Return (x, y) of the center of cell containing provided text 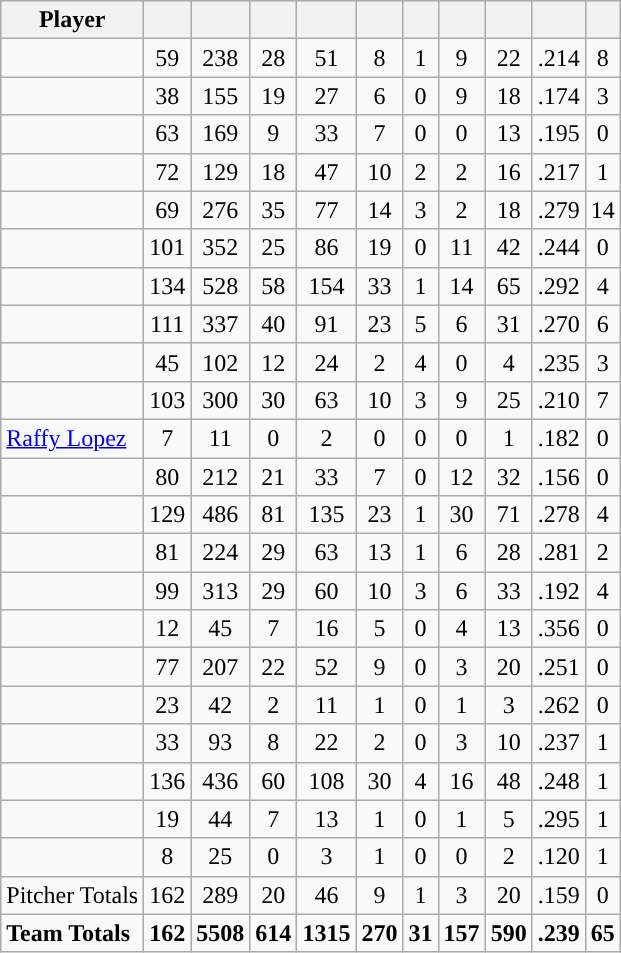
21 (274, 477)
276 (220, 210)
212 (220, 477)
47 (326, 172)
111 (168, 324)
.239 (558, 933)
.235 (558, 362)
93 (220, 743)
.174 (558, 96)
155 (220, 96)
.182 (558, 438)
108 (326, 781)
289 (220, 895)
.192 (558, 591)
169 (220, 134)
.279 (558, 210)
44 (220, 819)
Player (72, 20)
27 (326, 96)
Team Totals (72, 933)
154 (326, 286)
436 (220, 781)
.195 (558, 134)
103 (168, 400)
35 (274, 210)
51 (326, 58)
.210 (558, 400)
.356 (558, 629)
59 (168, 58)
157 (462, 933)
32 (508, 477)
486 (220, 515)
.270 (558, 324)
.292 (558, 286)
.159 (558, 895)
72 (168, 172)
.295 (558, 819)
38 (168, 96)
.251 (558, 667)
5508 (220, 933)
46 (326, 895)
300 (220, 400)
.281 (558, 553)
528 (220, 286)
Raffy Lopez (72, 438)
.120 (558, 857)
58 (274, 286)
.214 (558, 58)
101 (168, 248)
.156 (558, 477)
1315 (326, 933)
.248 (558, 781)
102 (220, 362)
614 (274, 933)
313 (220, 591)
337 (220, 324)
.262 (558, 705)
207 (220, 667)
99 (168, 591)
135 (326, 515)
.244 (558, 248)
71 (508, 515)
.237 (558, 743)
136 (168, 781)
40 (274, 324)
.217 (558, 172)
224 (220, 553)
80 (168, 477)
52 (326, 667)
134 (168, 286)
270 (380, 933)
69 (168, 210)
590 (508, 933)
Pitcher Totals (72, 895)
24 (326, 362)
238 (220, 58)
91 (326, 324)
86 (326, 248)
.278 (558, 515)
352 (220, 248)
48 (508, 781)
